Provide the (X, Y) coordinate of the cell's center where the given text is located.  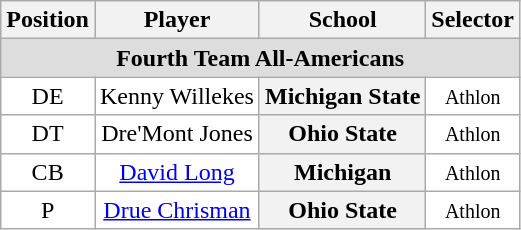
Player (176, 20)
School (342, 20)
Michigan State (342, 96)
DT (48, 134)
Kenny Willekes (176, 96)
Drue Chrisman (176, 210)
Dre'Mont Jones (176, 134)
DE (48, 96)
David Long (176, 172)
Fourth Team All-Americans (260, 58)
Selector (473, 20)
Michigan (342, 172)
CB (48, 172)
Position (48, 20)
P (48, 210)
